Scan for the cell matching the given text and deliver its (x, y) coordinate at center. 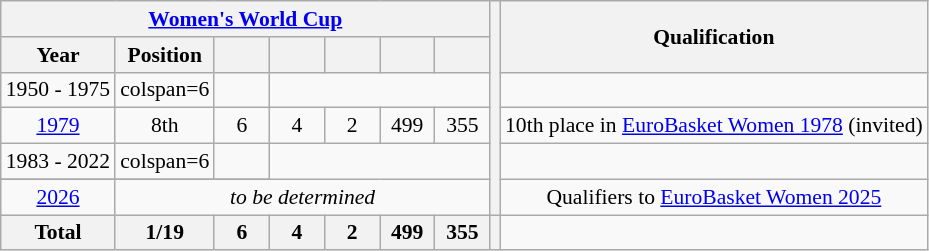
1/19 (164, 233)
Year (58, 55)
1950 - 1975 (58, 90)
1983 - 2022 (58, 162)
Qualifiers to EuroBasket Women 2025 (714, 197)
1979 (58, 126)
Position (164, 55)
Total (58, 233)
Qualification (714, 36)
8th (164, 126)
10th place in EuroBasket Women 1978 (invited) (714, 126)
to be determined (302, 197)
2026 (58, 197)
Women's World Cup (246, 19)
